Return the [x, y] coordinate for the center point of the cell that contains the specified text.  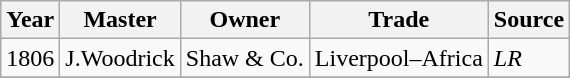
Owner [244, 20]
Trade [398, 20]
1806 [30, 58]
J.Woodrick [120, 58]
Year [30, 20]
LR [528, 58]
Liverpool–Africa [398, 58]
Source [528, 20]
Shaw & Co. [244, 58]
Master [120, 20]
